Detect which cell encompasses the target text, then output its (X, Y) center coordinate. 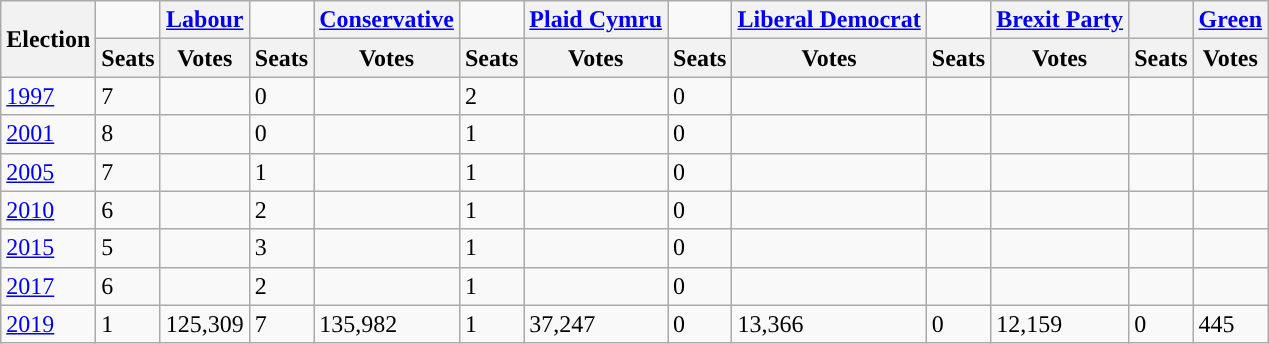
Election (48, 39)
2005 (48, 172)
135,982 (387, 324)
2019 (48, 324)
Conservative (387, 20)
125,309 (204, 324)
445 (1230, 324)
Liberal Democrat (829, 20)
Labour (204, 20)
2017 (48, 286)
13,366 (829, 324)
Green (1230, 20)
Brexit Party (1060, 20)
Plaid Cymru (596, 20)
2001 (48, 134)
1997 (48, 96)
8 (128, 134)
3 (281, 248)
2015 (48, 248)
2010 (48, 210)
5 (128, 248)
12,159 (1060, 324)
37,247 (596, 324)
